Determine the [x, y] coordinate at the center of the cell enclosing the given text.  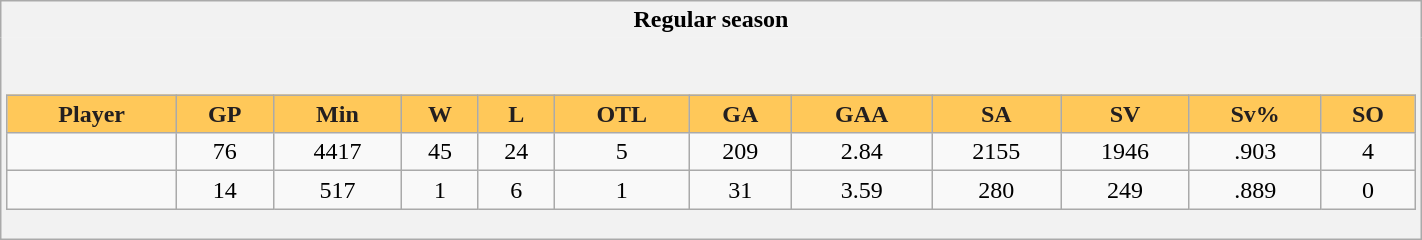
GA [740, 114]
76 [224, 152]
OTL [622, 114]
6 [516, 190]
GP [224, 114]
L [516, 114]
24 [516, 152]
5 [622, 152]
249 [1126, 190]
.903 [1255, 152]
2155 [996, 152]
1946 [1126, 152]
209 [740, 152]
4417 [338, 152]
GAA [862, 114]
Min [338, 114]
Regular season [711, 20]
Player GP Min W L OTL GA GAA SA SV Sv% SO 76 4417 45 24 5 209 2.84 2155 1946 .903 4 14 517 1 6 1 31 3.59 280 249 .889 0 [711, 138]
14 [224, 190]
W [440, 114]
.889 [1255, 190]
Player [92, 114]
Sv% [1255, 114]
517 [338, 190]
SO [1368, 114]
280 [996, 190]
4 [1368, 152]
SV [1126, 114]
3.59 [862, 190]
0 [1368, 190]
SA [996, 114]
2.84 [862, 152]
45 [440, 152]
31 [740, 190]
